Locate the cell with the specified text and output its (x, y) center coordinate. 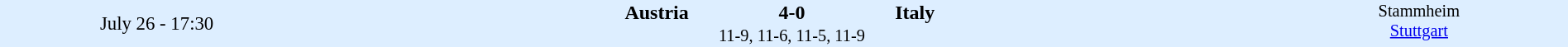
4-0 (791, 12)
Italy (1082, 12)
11-9, 11-6, 11-5, 11-9 (792, 36)
July 26 - 17:30 (157, 23)
Austria (501, 12)
StammheimStuttgart (1419, 23)
